Extract the (X, Y) coordinate from the center of the cell holding the provided text.  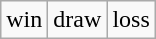
win (24, 20)
draw (78, 20)
loss (131, 20)
